Output the (X, Y) coordinate of the center of the cell containing the given text.  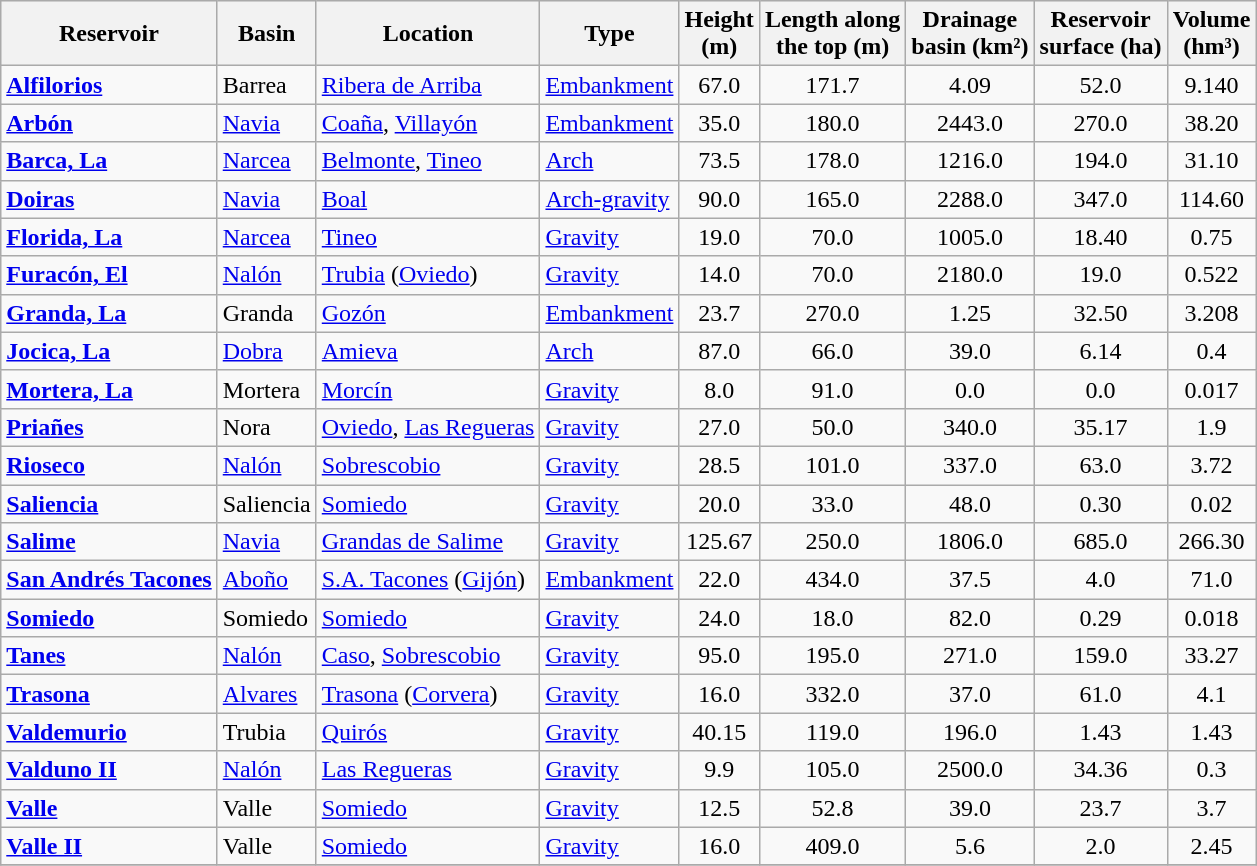
82.0 (970, 618)
87.0 (719, 351)
22.0 (719, 580)
Granda, La (109, 313)
14.0 (719, 275)
50.0 (832, 427)
Volume(hm³) (1212, 34)
3.208 (1212, 313)
409.0 (832, 846)
32.50 (1100, 313)
Tineo (428, 237)
Las Regueras (428, 770)
18.40 (1100, 237)
Reservoirsurface (ha) (1100, 34)
95.0 (719, 656)
38.20 (1212, 123)
35.0 (719, 123)
8.0 (719, 389)
27.0 (719, 427)
Trubia (266, 732)
2288.0 (970, 199)
0.3 (1212, 770)
Caso, Sobrescobio (428, 656)
Tanes (109, 656)
194.0 (1100, 161)
Gozón (428, 313)
Amieva (428, 351)
3.72 (1212, 465)
66.0 (832, 351)
Alvares (266, 694)
90.0 (719, 199)
1005.0 (970, 237)
5.6 (970, 846)
28.5 (719, 465)
Height(m) (719, 34)
73.5 (719, 161)
Drainagebasin (km²) (970, 34)
San Andrés Tacones (109, 580)
9.140 (1212, 85)
0.02 (1212, 503)
Type (610, 34)
Length alongthe top (m) (832, 34)
1.9 (1212, 427)
52.8 (832, 808)
0.018 (1212, 618)
Jocica, La (109, 351)
340.0 (970, 427)
271.0 (970, 656)
Dobra (266, 351)
18.0 (832, 618)
Valdemurio (109, 732)
9.9 (719, 770)
Basin (266, 34)
Ribera de Arriba (428, 85)
105.0 (832, 770)
S.A. Tacones (Gijón) (428, 580)
Oviedo, Las Regueras (428, 427)
2.0 (1100, 846)
Sobrescobio (428, 465)
Aboño (266, 580)
40.15 (719, 732)
Rioseco (109, 465)
Mortera (266, 389)
Priañes (109, 427)
685.0 (1100, 542)
178.0 (832, 161)
1806.0 (970, 542)
125.67 (719, 542)
71.0 (1212, 580)
0.4 (1212, 351)
434.0 (832, 580)
266.30 (1212, 542)
61.0 (1100, 694)
0.522 (1212, 275)
52.0 (1100, 85)
119.0 (832, 732)
Nora (266, 427)
24.0 (719, 618)
2180.0 (970, 275)
1.25 (970, 313)
2.45 (1212, 846)
6.14 (1100, 351)
4.09 (970, 85)
Barrea (266, 85)
Salime (109, 542)
Reservoir (109, 34)
33.27 (1212, 656)
3.7 (1212, 808)
1216.0 (970, 161)
33.0 (832, 503)
35.17 (1100, 427)
159.0 (1100, 656)
101.0 (832, 465)
347.0 (1100, 199)
0.29 (1100, 618)
67.0 (719, 85)
Trasona (109, 694)
2500.0 (970, 770)
196.0 (970, 732)
Trasona (Corvera) (428, 694)
Mortera, La (109, 389)
Boal (428, 199)
0.30 (1100, 503)
Grandas de Salime (428, 542)
Barca, La (109, 161)
4.1 (1212, 694)
Furacón, El (109, 275)
Quirós (428, 732)
Doiras (109, 199)
Arbón (109, 123)
Trubia (Oviedo) (428, 275)
Belmonte, Tineo (428, 161)
91.0 (832, 389)
Valle II (109, 846)
0.017 (1212, 389)
37.5 (970, 580)
Morcín (428, 389)
63.0 (1100, 465)
4.0 (1100, 580)
37.0 (970, 694)
180.0 (832, 123)
12.5 (719, 808)
0.75 (1212, 237)
31.10 (1212, 161)
2443.0 (970, 123)
Florida, La (109, 237)
34.36 (1100, 770)
195.0 (832, 656)
48.0 (970, 503)
332.0 (832, 694)
250.0 (832, 542)
Location (428, 34)
Coaña, Villayón (428, 123)
Valduno II (109, 770)
337.0 (970, 465)
165.0 (832, 199)
171.7 (832, 85)
20.0 (719, 503)
Granda (266, 313)
Alfilorios (109, 85)
Arch-gravity (610, 199)
114.60 (1212, 199)
